Extract the (x, y) coordinate from the center of the cell holding the provided text.  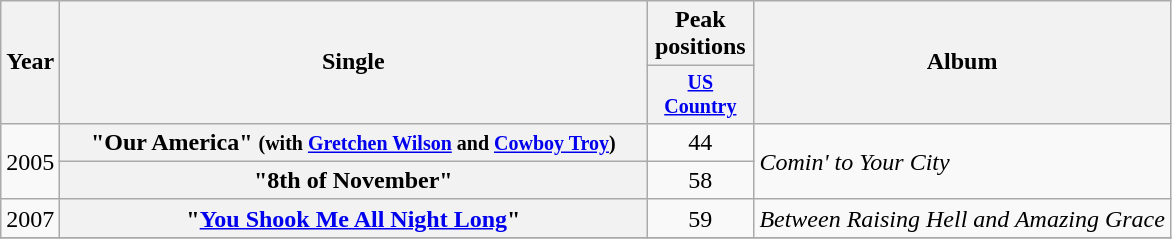
Comin' to Your City (962, 161)
Single (354, 62)
"8th of November" (354, 180)
"Our America" (with Gretchen Wilson and Cowboy Troy) (354, 142)
58 (700, 180)
Album (962, 62)
59 (700, 218)
Between Raising Hell and Amazing Grace (962, 218)
"You Shook Me All Night Long" (354, 218)
Year (30, 62)
2007 (30, 218)
44 (700, 142)
US Country (700, 94)
2005 (30, 161)
Peak positions (700, 34)
